Extract the [x, y] coordinate from the center of the cell holding the provided text.  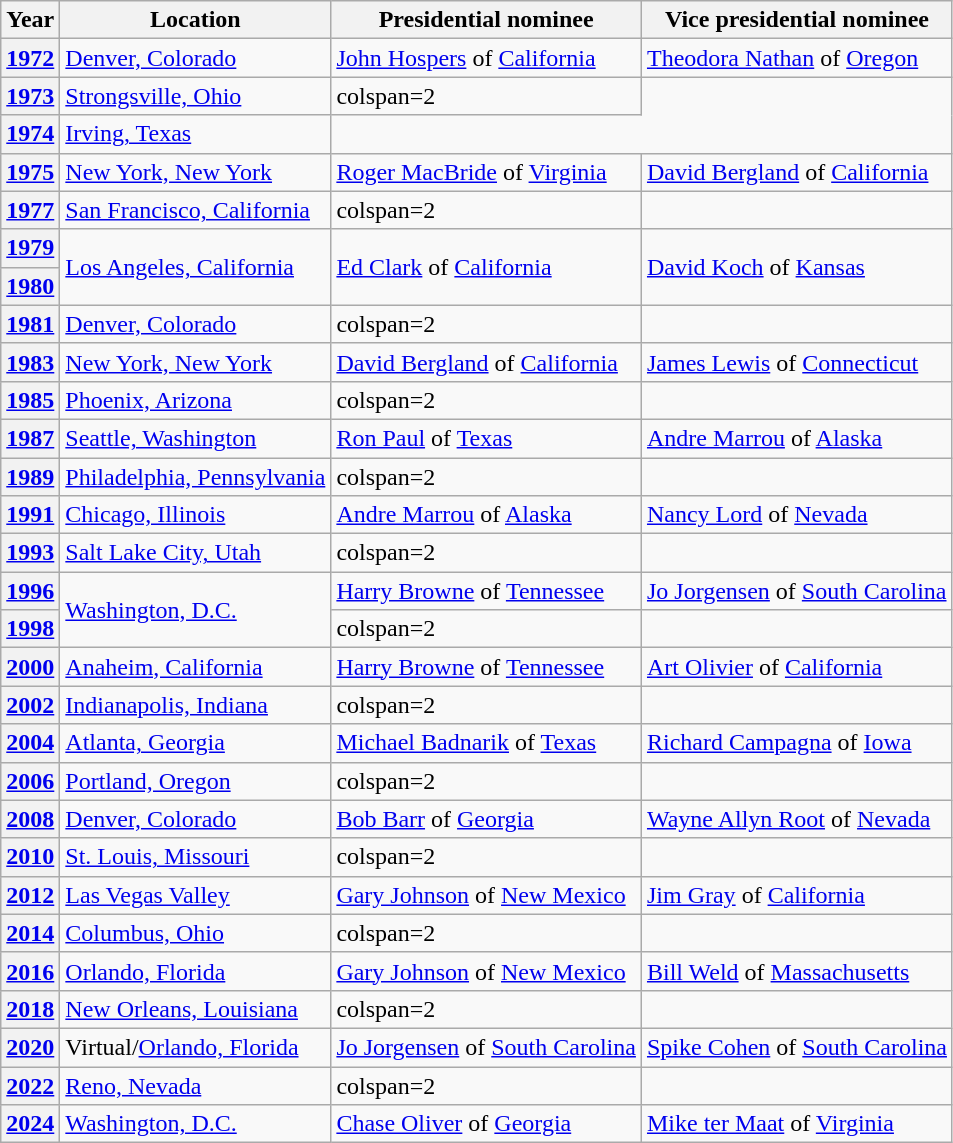
Chicago, Illinois [196, 515]
1989 [30, 477]
2010 [30, 857]
Bob Barr of Georgia [486, 819]
Year [30, 20]
2020 [30, 1047]
Theodora Nathan of Oregon [796, 58]
Atlanta, Georgia [196, 743]
2016 [30, 971]
John Hospers of California [486, 58]
Columbus, Ohio [196, 933]
2000 [30, 667]
2014 [30, 933]
San Francisco, California [196, 210]
1979 [30, 248]
Irving, Texas [196, 134]
1996 [30, 591]
2002 [30, 705]
2004 [30, 743]
Spike Cohen of South Carolina [796, 1047]
Jim Gray of California [796, 895]
Orlando, Florida [196, 971]
2024 [30, 1124]
1973 [30, 96]
St. Louis, Missouri [196, 857]
2022 [30, 1085]
Ed Clark of California [486, 267]
Roger MacBride of Virginia [486, 172]
2012 [30, 895]
James Lewis of Connecticut [796, 362]
Vice presidential nominee [796, 20]
Presidential nominee [486, 20]
Bill Weld of Massachusetts [796, 971]
Salt Lake City, Utah [196, 553]
Mike ter Maat of Virginia [796, 1124]
1975 [30, 172]
1998 [30, 629]
Michael Badnarik of Texas [486, 743]
Anaheim, California [196, 667]
Chase Oliver of Georgia [486, 1124]
1980 [30, 286]
1987 [30, 438]
Los Angeles, California [196, 267]
1974 [30, 134]
Seattle, Washington [196, 438]
1983 [30, 362]
Location [196, 20]
2008 [30, 819]
Art Olivier of California [796, 667]
Indianapolis, Indiana [196, 705]
1991 [30, 515]
Reno, Nevada [196, 1085]
Strongsville, Ohio [196, 96]
1981 [30, 324]
1972 [30, 58]
Virtual/Orlando, Florida [196, 1047]
1977 [30, 210]
1985 [30, 400]
Nancy Lord of Nevada [796, 515]
2006 [30, 781]
Portland, Oregon [196, 781]
1993 [30, 553]
Philadelphia, Pennsylvania [196, 477]
Ron Paul of Texas [486, 438]
Phoenix, Arizona [196, 400]
Las Vegas Valley [196, 895]
David Koch of Kansas [796, 267]
New Orleans, Louisiana [196, 1009]
Wayne Allyn Root of Nevada [796, 819]
2018 [30, 1009]
Richard Campagna of Iowa [796, 743]
